From the cell containing the given text, extract its center point as (X, Y) coordinate. 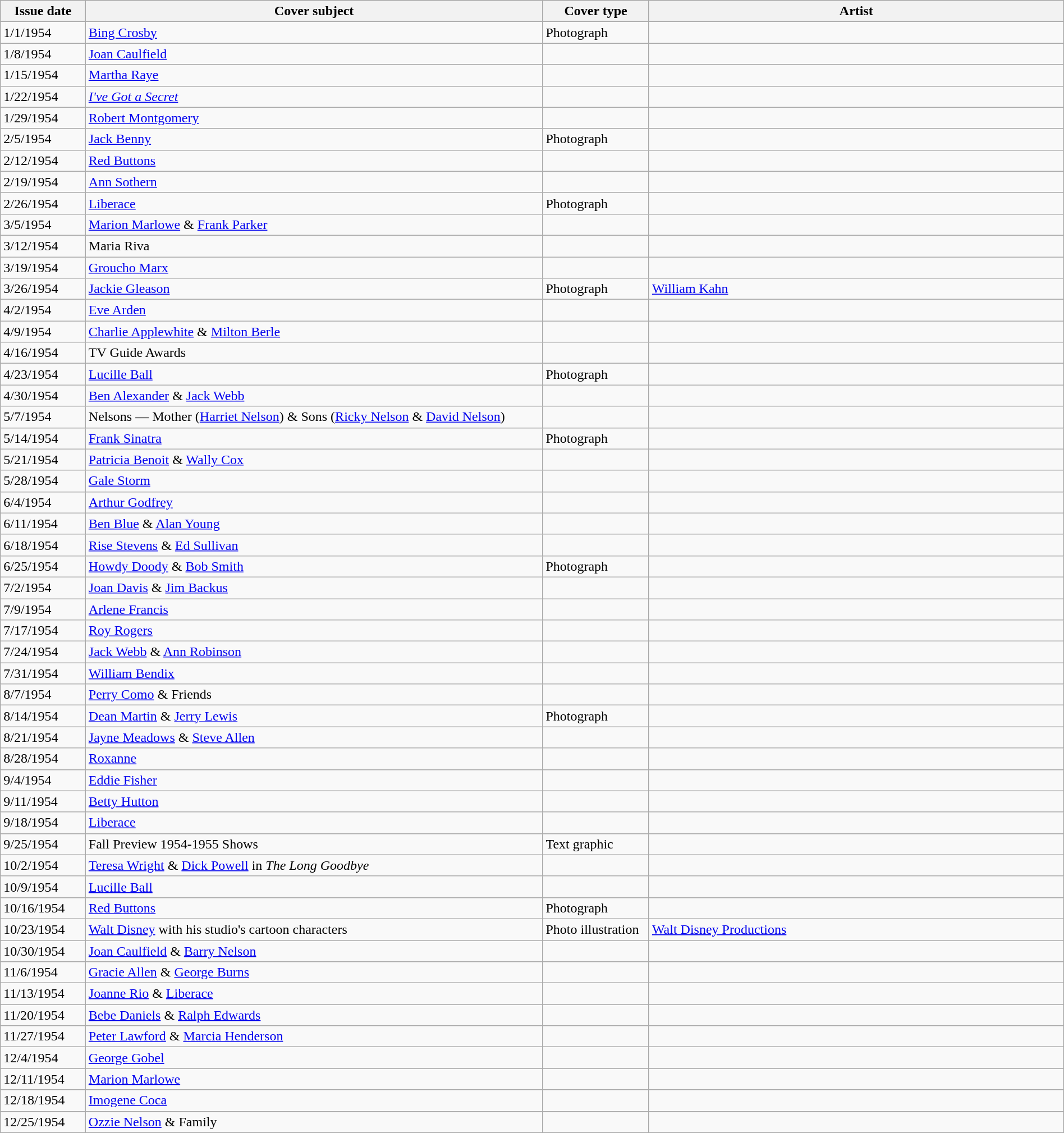
11/20/1954 (43, 1015)
Gale Storm (314, 481)
Cover type (596, 11)
8/21/1954 (43, 737)
1/29/1954 (43, 118)
Frank Sinatra (314, 438)
Joan Caulfield & Barry Nelson (314, 951)
9/4/1954 (43, 780)
Text graphic (596, 844)
2/19/1954 (43, 182)
7/31/1954 (43, 673)
Charlie Applewhite & Milton Berle (314, 332)
George Gobel (314, 1058)
5/28/1954 (43, 481)
8/14/1954 (43, 716)
Nelsons — Mother (Harriet Nelson) & Sons (Ricky Nelson & David Nelson) (314, 417)
3/26/1954 (43, 289)
1/1/1954 (43, 33)
5/7/1954 (43, 417)
Jack Benny (314, 139)
Marion Marlowe (314, 1079)
10/30/1954 (43, 951)
6/11/1954 (43, 524)
Jack Webb & Ann Robinson (314, 652)
12/4/1954 (43, 1058)
7/24/1954 (43, 652)
Robert Montgomery (314, 118)
TV Guide Awards (314, 353)
Jayne Meadows & Steve Allen (314, 737)
Artist (856, 11)
Issue date (43, 11)
3/5/1954 (43, 224)
Arthur Godfrey (314, 502)
1/15/1954 (43, 75)
Imogene Coca (314, 1100)
11/6/1954 (43, 973)
9/18/1954 (43, 823)
Gracie Allen & George Burns (314, 973)
Groucho Marx (314, 268)
Arlene Francis (314, 609)
Howdy Doody & Bob Smith (314, 566)
Walt Disney with his studio's cartoon characters (314, 929)
9/25/1954 (43, 844)
Eve Arden (314, 310)
12/25/1954 (43, 1122)
7/2/1954 (43, 588)
2/12/1954 (43, 160)
Betty Hutton (314, 801)
Teresa Wright & Dick Powell in The Long Goodbye (314, 865)
3/12/1954 (43, 246)
9/11/1954 (43, 801)
6/4/1954 (43, 502)
Perry Como & Friends (314, 695)
10/2/1954 (43, 865)
Ozzie Nelson & Family (314, 1122)
4/9/1954 (43, 332)
2/26/1954 (43, 203)
4/30/1954 (43, 396)
Roxanne (314, 759)
Rise Stevens & Ed Sullivan (314, 545)
10/9/1954 (43, 887)
Patricia Benoit & Wally Cox (314, 460)
4/23/1954 (43, 374)
Cover subject (314, 11)
Martha Raye (314, 75)
Walt Disney Productions (856, 929)
William Kahn (856, 289)
6/25/1954 (43, 566)
Joan Caulfield (314, 54)
4/2/1954 (43, 310)
5/21/1954 (43, 460)
1/8/1954 (43, 54)
3/19/1954 (43, 268)
Photo illustration (596, 929)
Ann Sothern (314, 182)
Roy Rogers (314, 631)
5/14/1954 (43, 438)
12/18/1954 (43, 1100)
6/18/1954 (43, 545)
Joanne Rio & Liberace (314, 994)
Peter Lawford & Marcia Henderson (314, 1036)
Dean Martin & Jerry Lewis (314, 716)
7/17/1954 (43, 631)
Bebe Daniels & Ralph Edwards (314, 1015)
Fall Preview 1954-1955 Shows (314, 844)
10/23/1954 (43, 929)
2/5/1954 (43, 139)
Eddie Fisher (314, 780)
William Bendix (314, 673)
Maria Riva (314, 246)
Bing Crosby (314, 33)
4/16/1954 (43, 353)
8/7/1954 (43, 695)
11/13/1954 (43, 994)
Ben Alexander & Jack Webb (314, 396)
7/9/1954 (43, 609)
12/11/1954 (43, 1079)
Ben Blue & Alan Young (314, 524)
10/16/1954 (43, 908)
I've Got a Secret (314, 97)
8/28/1954 (43, 759)
Joan Davis & Jim Backus (314, 588)
Marion Marlowe & Frank Parker (314, 224)
Jackie Gleason (314, 289)
1/22/1954 (43, 97)
11/27/1954 (43, 1036)
